Find where the given text appears and provide that cell's center as [x, y] coordinate. 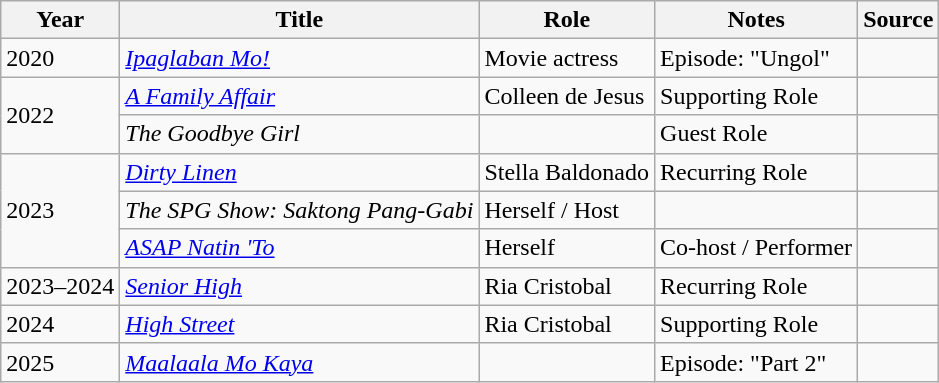
Colleen de Jesus [567, 96]
The Goodbye Girl [300, 134]
2025 [60, 362]
2023 [60, 210]
Role [567, 20]
Movie actress [567, 58]
Herself / Host [567, 210]
Senior High [300, 286]
Dirty Linen [300, 172]
Title [300, 20]
Co-host / Performer [756, 248]
Maalaala Mo Kaya [300, 362]
Year [60, 20]
Notes [756, 20]
Episode: "Part 2" [756, 362]
2023–2024 [60, 286]
ASAP Natin 'To [300, 248]
Episode: "Ungol" [756, 58]
2022 [60, 115]
2024 [60, 324]
2020 [60, 58]
Source [898, 20]
High Street [300, 324]
A Family Affair [300, 96]
The SPG Show: Saktong Pang-Gabi [300, 210]
Ipaglaban Mo! [300, 58]
Stella Baldonado [567, 172]
Herself [567, 248]
Guest Role [756, 134]
